Provide the (X, Y) coordinate of the cell's center where the given text is located.  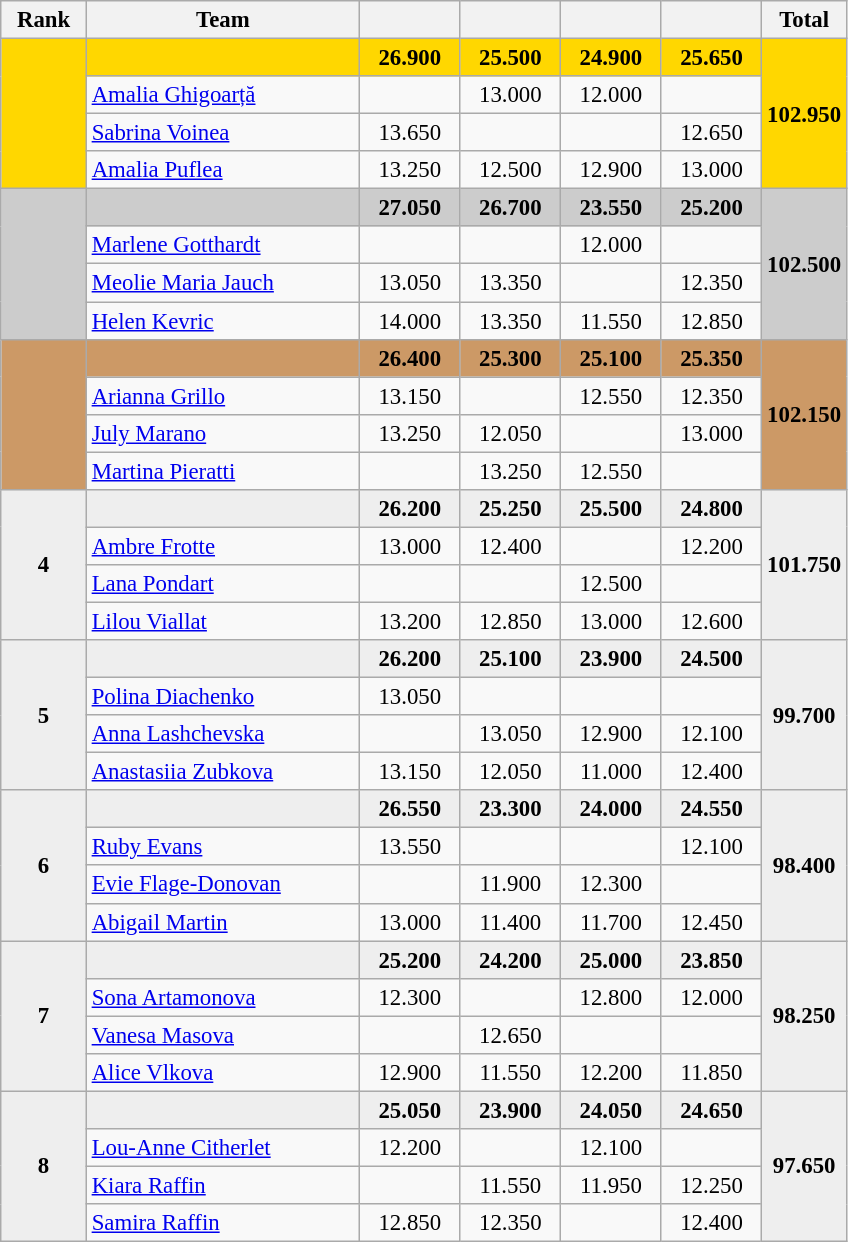
11.700 (612, 922)
101.750 (804, 565)
26.550 (410, 809)
July Marano (222, 433)
12.250 (712, 1185)
Anastasiia Zubkova (222, 772)
11.900 (510, 885)
24.200 (510, 960)
13.650 (410, 133)
99.700 (804, 715)
7 (44, 1016)
11.000 (612, 772)
6 (44, 865)
Abigail Martin (222, 922)
Samira Raffin (222, 1223)
Total (804, 20)
Lana Pondart (222, 584)
Lilou Viallat (222, 621)
4 (44, 565)
Arianna Grillo (222, 396)
25.050 (410, 1110)
Meolie Maria Jauch (222, 283)
Polina Diachenko (222, 697)
26.700 (510, 208)
102.950 (804, 114)
Vanesa Masova (222, 1035)
Ambre Frotte (222, 546)
24.050 (612, 1110)
24.650 (712, 1110)
Alice Vlkova (222, 1073)
14.000 (410, 321)
98.250 (804, 1016)
25.350 (712, 358)
12.800 (612, 997)
Helen Kevric (222, 321)
24.500 (712, 659)
13.200 (410, 621)
27.050 (410, 208)
97.650 (804, 1166)
25.250 (510, 509)
24.000 (612, 809)
23.850 (712, 960)
8 (44, 1166)
13.550 (410, 847)
Sabrina Voinea (222, 133)
Amalia Ghigoarță (222, 95)
5 (44, 715)
24.800 (712, 509)
11.400 (510, 922)
Lou-Anne Citherlet (222, 1148)
Rank (44, 20)
23.550 (612, 208)
23.300 (510, 809)
24.900 (612, 58)
Evie Flage-Donovan (222, 885)
Martina Pieratti (222, 471)
25.000 (612, 960)
Sona Artamonova (222, 997)
Kiara Raffin (222, 1185)
26.900 (410, 58)
25.300 (510, 358)
Amalia Puflea (222, 170)
12.450 (712, 922)
25.650 (712, 58)
Ruby Evans (222, 847)
12.600 (712, 621)
Marlene Gotthardt (222, 245)
98.400 (804, 865)
102.150 (804, 414)
11.950 (612, 1185)
26.400 (410, 358)
102.500 (804, 264)
24.550 (712, 809)
11.850 (712, 1073)
Anna Lashchevska (222, 734)
Team (222, 20)
